Locate the cell with the specified text and output its (X, Y) center coordinate. 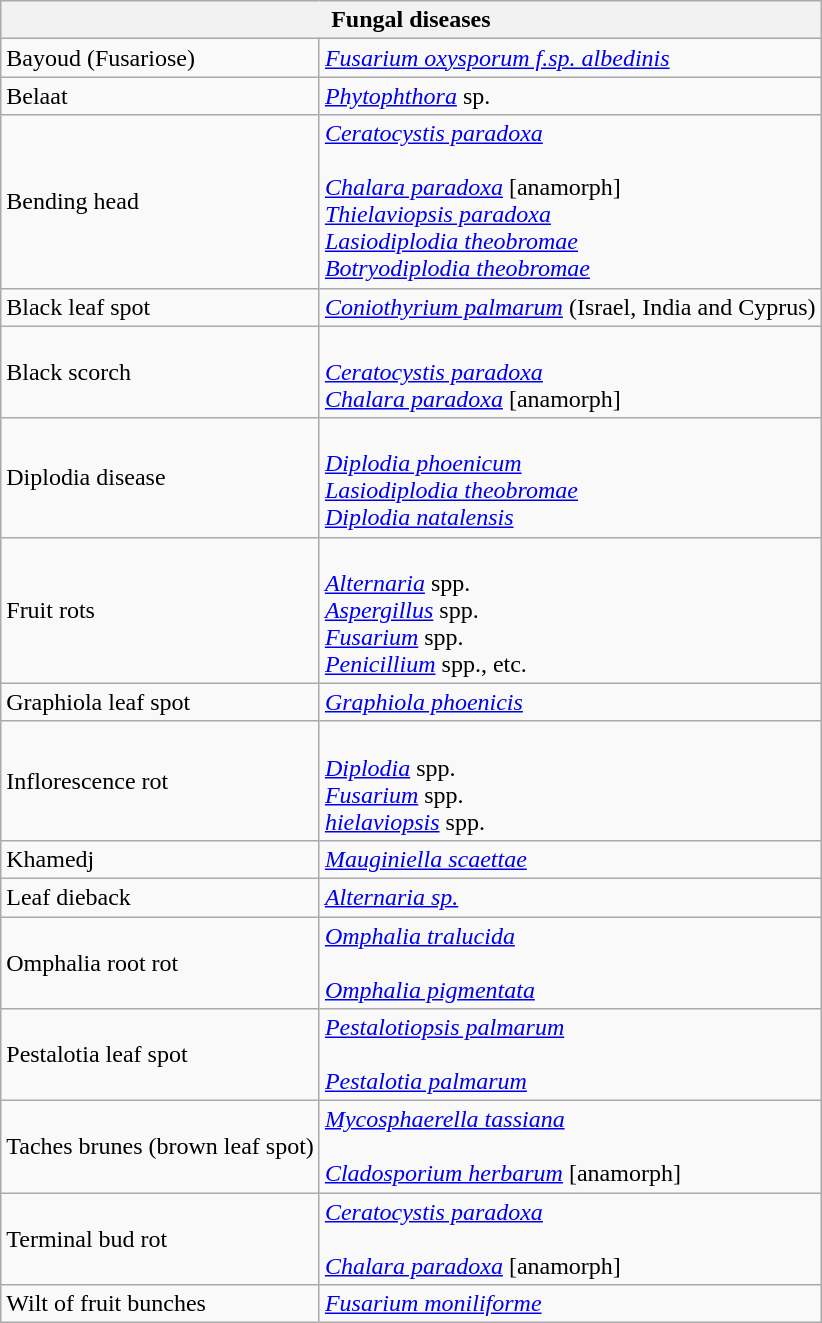
Fusarium moniliforme (570, 1304)
Inflorescence rot (160, 780)
Mauginiella scaettae (570, 859)
Ceratocystis paradoxaChalara paradoxa [anamorph] (570, 1239)
Bayoud (Fusariose) (160, 58)
Graphiola leaf spot (160, 702)
Belaat (160, 96)
Terminal bud rot (160, 1239)
Ceratocystis paradoxa Chalara paradoxa [anamorph] Thielaviopsis paradoxa Lasiodiplodia theobromae Botryodiplodia theobromae (570, 202)
Phytophthora sp. (570, 96)
Khamedj (160, 859)
Fruit rots (160, 610)
Graphiola phoenicis (570, 702)
Wilt of fruit bunches (160, 1304)
Fungal diseases (411, 20)
Alternaria spp. Aspergillus spp. Fusarium spp. Penicillium spp., etc. (570, 610)
Pestalotiopsis palmarum Pestalotia palmarum (570, 1055)
Fusarium oxysporum f.sp. albedinis (570, 58)
Leaf dieback (160, 897)
Black scorch (160, 372)
Coniothyrium palmarum (Israel, India and Cyprus) (570, 307)
Omphalia root rot (160, 962)
Pestalotia leaf spot (160, 1055)
Bending head (160, 202)
Diplodia spp. Fusarium spp. hielaviopsis spp. (570, 780)
Mycosphaerella tassianaCladosporium herbarum [anamorph] (570, 1147)
Black leaf spot (160, 307)
Omphalia tralucidaOmphalia pigmentata (570, 962)
Alternaria sp. (570, 897)
Diplodia disease (160, 478)
Taches brunes (brown leaf spot) (160, 1147)
Ceratocystis paradoxa Chalara paradoxa [anamorph] (570, 372)
Diplodia phoenicum Lasiodiplodia theobromae Diplodia natalensis (570, 478)
